Pinpoint the cell where the given text exists, returning its [X, Y] midpoint coordinate. 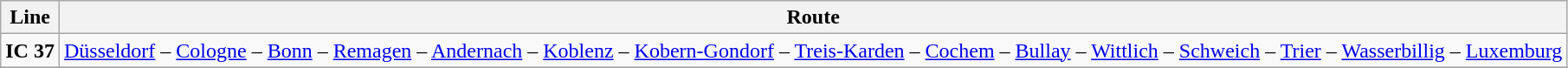
Route [812, 17]
Line [30, 17]
IC 37 [30, 51]
